Pinpoint the cell where the given text exists, returning its (X, Y) midpoint coordinate. 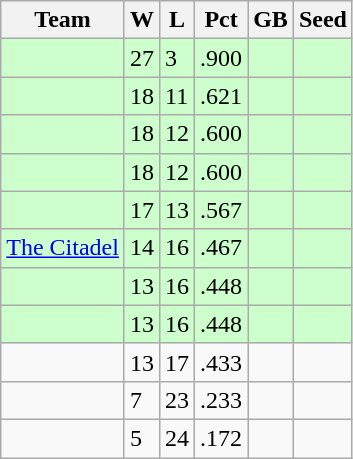
Seed (322, 20)
24 (178, 438)
.172 (222, 438)
W (142, 20)
.433 (222, 362)
L (178, 20)
23 (178, 400)
.233 (222, 400)
.621 (222, 96)
3 (178, 58)
7 (142, 400)
.467 (222, 248)
.900 (222, 58)
The Citadel (63, 248)
27 (142, 58)
.567 (222, 210)
14 (142, 248)
GB (271, 20)
Pct (222, 20)
11 (178, 96)
5 (142, 438)
Team (63, 20)
